Identify which cell holds the provided text, then report its [X, Y] central coordinate. 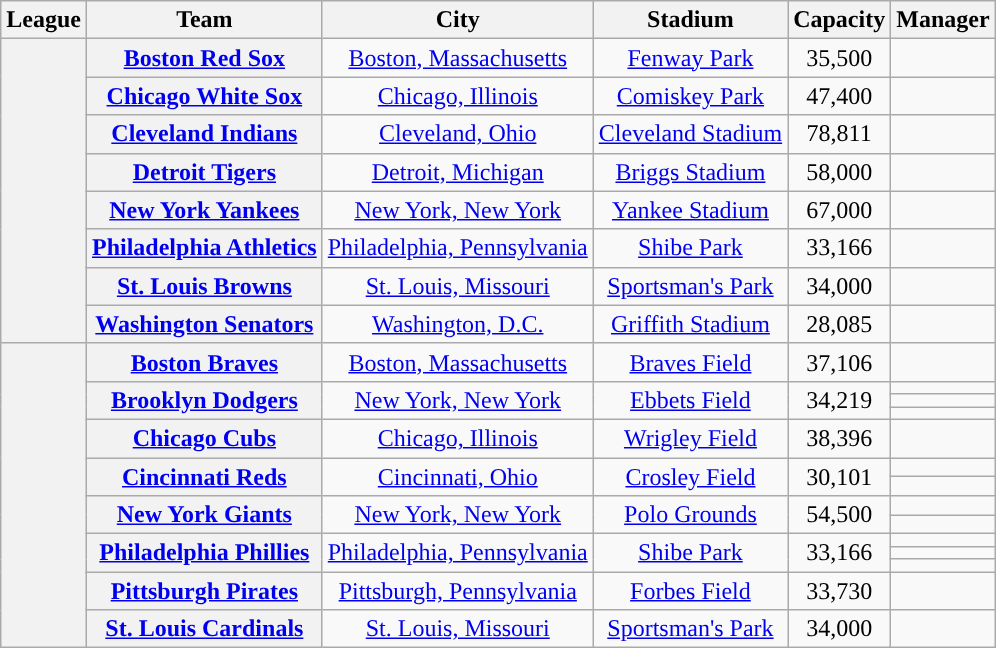
34,219 [840, 400]
33,730 [840, 591]
Forbes Field [690, 591]
Philadelphia Phillies [204, 553]
54,500 [840, 515]
35,500 [840, 58]
Manager [943, 20]
St. Louis Browns [204, 286]
Chicago White Sox [204, 96]
37,106 [840, 362]
League [44, 20]
67,000 [840, 210]
Fenway Park [690, 58]
Capacity [840, 20]
New York Giants [204, 515]
Cleveland, Ohio [458, 134]
Chicago Cubs [204, 438]
Detroit, Michigan [458, 172]
Cincinnati Reds [204, 477]
Philadelphia Athletics [204, 248]
St. Louis Cardinals [204, 629]
Cleveland Stadium [690, 134]
58,000 [840, 172]
Pittsburgh, Pennsylvania [458, 591]
Cleveland Indians [204, 134]
30,101 [840, 477]
Boston Braves [204, 362]
Detroit Tigers [204, 172]
Wrigley Field [690, 438]
Briggs Stadium [690, 172]
47,400 [840, 96]
Cincinnati, Ohio [458, 477]
Boston Red Sox [204, 58]
28,085 [840, 324]
Comiskey Park [690, 96]
Pittsburgh Pirates [204, 591]
38,396 [840, 438]
Ebbets Field [690, 400]
Griffith Stadium [690, 324]
Polo Grounds [690, 515]
Brooklyn Dodgers [204, 400]
Yankee Stadium [690, 210]
Washington Senators [204, 324]
78,811 [840, 134]
Stadium [690, 20]
New York Yankees [204, 210]
Braves Field [690, 362]
Washington, D.C. [458, 324]
Crosley Field [690, 477]
Team [204, 20]
City [458, 20]
